Capture the cell that displays the provided text and extract its (x, y) central coordinate. 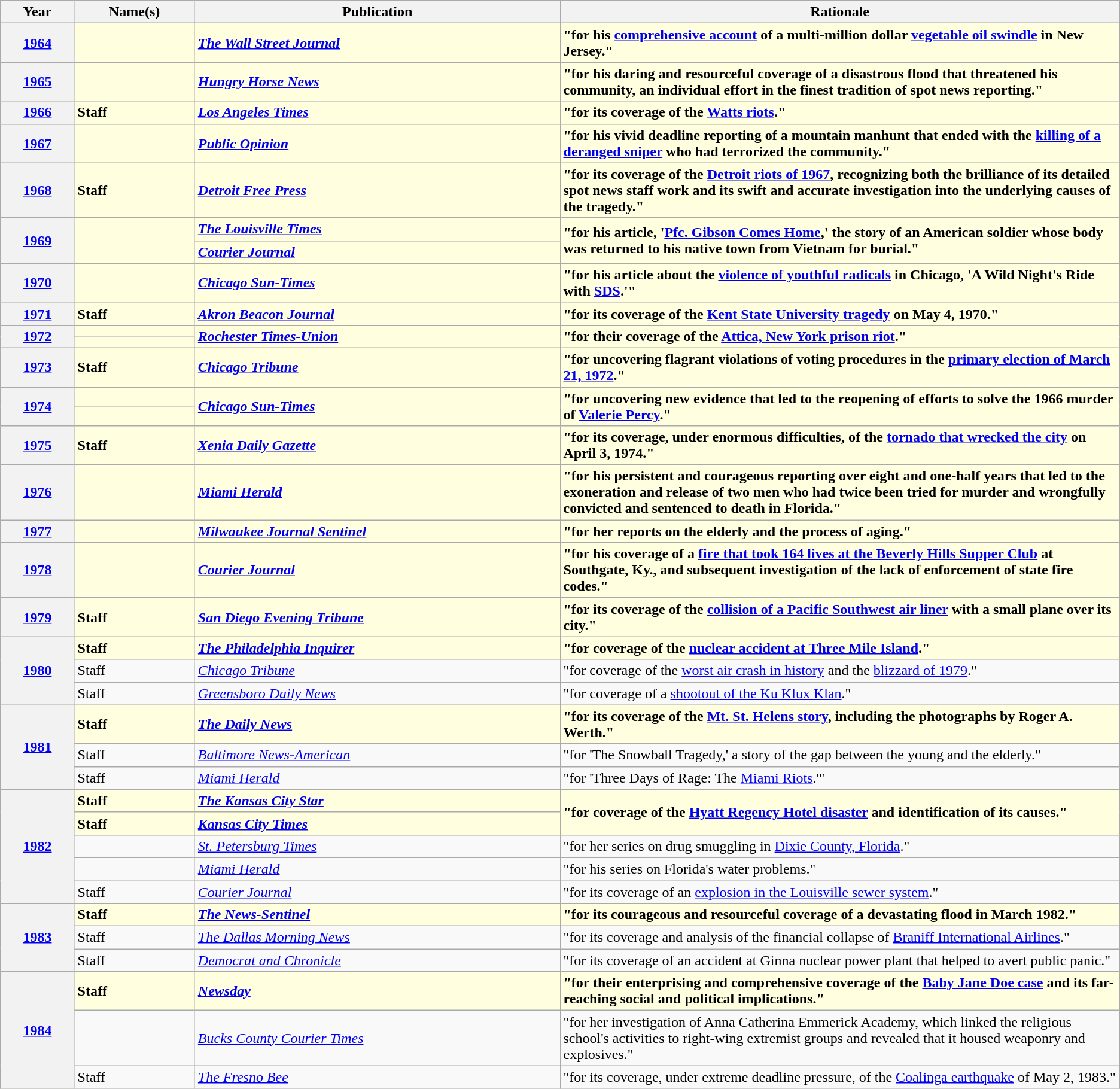
1972 (37, 336)
"for its coverage of the Kent State University tragedy on May 4, 1970." (840, 314)
Public Opinion (377, 144)
Akron Beacon Journal (377, 314)
1974 (37, 406)
"for its courageous and resourceful coverage of a devastating flood in March 1982." (840, 915)
1981 (37, 747)
"for their coverage of the Attica, New York prison riot." (840, 336)
Baltimore News-American (377, 755)
Year (37, 12)
"for her series on drug smuggling in Dixie County, Florida." (840, 846)
1976 (37, 492)
The Louisville Times (377, 229)
1965 (37, 81)
"for its coverage of the Watts riots." (840, 112)
"for its coverage, under enormous difficulties, of the tornado that wrecked the city on April 3, 1974." (840, 445)
San Diego Evening Tribune (377, 617)
"for its coverage of an accident at Ginna nuclear power plant that helped to avert public panic." (840, 960)
Los Angeles Times (377, 112)
The Philadelphia Inquirer (377, 648)
"for uncovering new evidence that led to the reopening of efforts to solve the 1966 murder of Valerie Percy." (840, 406)
"for 'Three Days of Rage: The Miami Riots.'" (840, 778)
Democrat and Chronicle (377, 960)
Rationale (840, 12)
Newsday (377, 991)
1980 (37, 671)
"for her reports on the elderly and the process of aging." (840, 531)
Greensboro Daily News (377, 693)
1975 (37, 445)
1973 (37, 367)
1984 (37, 1030)
1970 (37, 282)
"for his article, 'Pfc. Gibson Comes Home,' the story of an American soldier whose body was returned to his native town from Vietnam for burial." (840, 241)
1969 (37, 241)
"for 'The Snowball Tragedy,' a story of the gap between the young and the elderly." (840, 755)
"for his vivid deadline reporting of a mountain manhunt that ended with the killing of a deranged sniper who had terrorized the community." (840, 144)
Rochester Times-Union (377, 336)
"for coverage of the nuclear accident at Three Mile Island." (840, 648)
The Dallas Morning News (377, 938)
1968 (37, 190)
Detroit Free Press (377, 190)
"for its coverage, under extreme deadline pressure, of the Coalinga earthquake of May 2, 1983." (840, 1077)
The Daily News (377, 724)
"for his article about the violence of youthful radicals in Chicago, 'A Wild Night's Ride with SDS.'" (840, 282)
1983 (37, 938)
The News-Sentinel (377, 915)
"for its coverage and analysis of the financial collapse of Braniff International Airlines." (840, 938)
The Fresno Bee (377, 1077)
"for its coverage of an explosion in the Louisville sewer system." (840, 892)
"for their enterprising and comprehensive coverage of the Baby Jane Doe case and its far-reaching social and political implications." (840, 991)
Publication (377, 12)
1964 (37, 43)
"for coverage of a shootout of the Ku Klux Klan." (840, 693)
Milwaukee Journal Sentinel (377, 531)
Kansas City Times (377, 823)
"for his series on Florida's water problems." (840, 869)
The Kansas City Star (377, 801)
1967 (37, 144)
"for coverage of the Hyatt Regency Hotel disaster and identification of its causes." (840, 812)
Hungry Horse News (377, 81)
St. Petersburg Times (377, 846)
Xenia Daily Gazette (377, 445)
"for uncovering flagrant violations of voting procedures in the primary election of March 21, 1972." (840, 367)
"for its coverage of the Mt. St. Helens story, including the photographs by Roger A. Werth." (840, 724)
"for his comprehensive account of a multi-million dollar vegetable oil swindle in New Jersey." (840, 43)
"for coverage of the worst air crash in history and the blizzard of 1979." (840, 671)
1977 (37, 531)
Bucks County Courier Times (377, 1038)
Name(s) (134, 12)
1978 (37, 570)
The Wall Street Journal (377, 43)
1982 (37, 846)
1979 (37, 617)
"for its coverage of the collision of a Pacific Southwest air liner with a small plane over its city." (840, 617)
1971 (37, 314)
1966 (37, 112)
